Return [X, Y] of the center of cell containing provided text 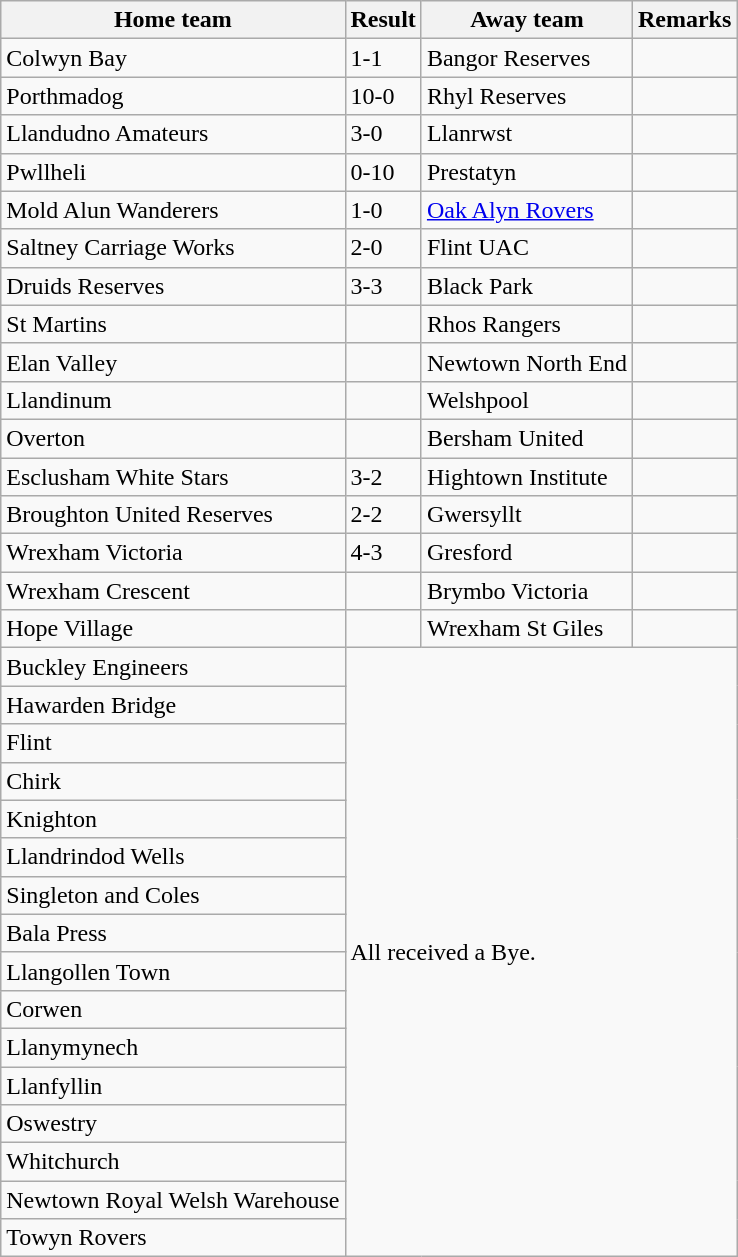
Buckley Engineers [173, 667]
1-0 [383, 210]
Rhyl Reserves [526, 96]
Flint UAC [526, 248]
Knighton [173, 819]
2-0 [383, 248]
Llandrindod Wells [173, 857]
Rhos Rangers [526, 324]
Result [383, 20]
Newtown North End [526, 362]
Broughton United Reserves [173, 515]
Black Park [526, 286]
Bala Press [173, 933]
Llandinum [173, 400]
Hope Village [173, 629]
Away team [526, 20]
Pwllheli [173, 172]
4-3 [383, 553]
1-1 [383, 58]
Prestatyn [526, 172]
Bersham United [526, 438]
Hightown Institute [526, 477]
Gwersyllt [526, 515]
3-3 [383, 286]
Overton [173, 438]
Wrexham St Giles [526, 629]
Mold Alun Wanderers [173, 210]
Welshpool [526, 400]
Chirk [173, 781]
Hawarden Bridge [173, 705]
Saltney Carriage Works [173, 248]
Elan Valley [173, 362]
Llandudno Amateurs [173, 134]
Oswestry [173, 1124]
Whitchurch [173, 1162]
Esclusham White Stars [173, 477]
Brymbo Victoria [526, 591]
Llanymynech [173, 1047]
St Martins [173, 324]
Druids Reserves [173, 286]
Oak Alyn Rovers [526, 210]
2-2 [383, 515]
10-0 [383, 96]
Home team [173, 20]
Bangor Reserves [526, 58]
All received a Bye. [541, 952]
Wrexham Crescent [173, 591]
Flint [173, 743]
Newtown Royal Welsh Warehouse [173, 1200]
Singleton and Coles [173, 895]
Gresford [526, 553]
Colwyn Bay [173, 58]
Towyn Rovers [173, 1238]
Corwen [173, 1009]
Wrexham Victoria [173, 553]
Llanfyllin [173, 1085]
Llanrwst [526, 134]
Llangollen Town [173, 971]
Remarks [684, 20]
Porthmadog [173, 96]
0-10 [383, 172]
3-0 [383, 134]
3-2 [383, 477]
